Return [X, Y] of the center of cell containing provided text 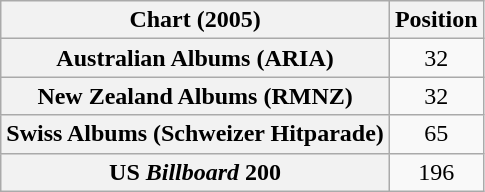
New Zealand Albums (RMNZ) [196, 96]
65 [436, 134]
US Billboard 200 [196, 172]
Position [436, 20]
Australian Albums (ARIA) [196, 58]
196 [436, 172]
Chart (2005) [196, 20]
Swiss Albums (Schweizer Hitparade) [196, 134]
